Scan for the cell matching the given text and deliver its [x, y] coordinate at center. 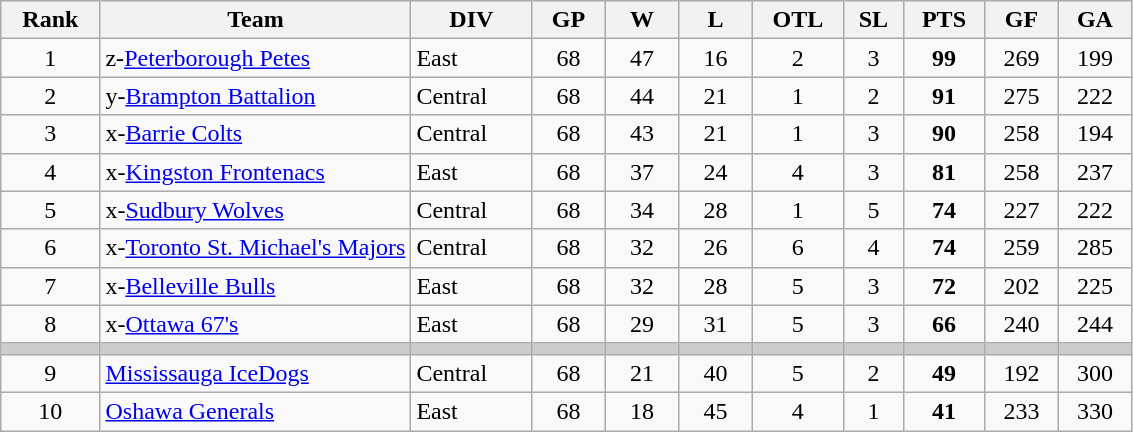
SL [873, 20]
26 [716, 248]
x-Barrie Colts [256, 134]
y-Brampton Battalion [256, 96]
227 [1022, 210]
37 [642, 172]
41 [944, 411]
81 [944, 172]
43 [642, 134]
31 [716, 324]
16 [716, 58]
45 [716, 411]
237 [1095, 172]
275 [1022, 96]
x-Ottawa 67's [256, 324]
240 [1022, 324]
72 [944, 286]
29 [642, 324]
W [642, 20]
225 [1095, 286]
Team [256, 20]
x-Toronto St. Michael's Majors [256, 248]
24 [716, 172]
269 [1022, 58]
285 [1095, 248]
91 [944, 96]
10 [50, 411]
z-Peterborough Petes [256, 58]
233 [1022, 411]
x-Kingston Frontenacs [256, 172]
259 [1022, 248]
7 [50, 286]
194 [1095, 134]
Rank [50, 20]
18 [642, 411]
x-Sudbury Wolves [256, 210]
330 [1095, 411]
L [716, 20]
40 [716, 373]
47 [642, 58]
OTL [798, 20]
GP [569, 20]
199 [1095, 58]
PTS [944, 20]
34 [642, 210]
66 [944, 324]
GA [1095, 20]
Oshawa Generals [256, 411]
x-Belleville Bulls [256, 286]
8 [50, 324]
Mississauga IceDogs [256, 373]
44 [642, 96]
192 [1022, 373]
202 [1022, 286]
9 [50, 373]
90 [944, 134]
300 [1095, 373]
GF [1022, 20]
244 [1095, 324]
49 [944, 373]
DIV [472, 20]
99 [944, 58]
